Extract the [x, y] coordinate from the center of the cell holding the provided text.  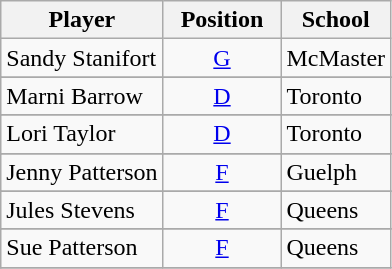
Jules Stevens [82, 210]
Marni Barrow [82, 96]
School [336, 20]
Lori Taylor [82, 134]
McMaster [336, 58]
Sandy Stanifort [82, 58]
Player [82, 20]
Position [222, 20]
G [222, 58]
Guelph [336, 172]
Jenny Patterson [82, 172]
Sue Patterson [82, 248]
